Identify which cell holds the provided text, then report its [X, Y] central coordinate. 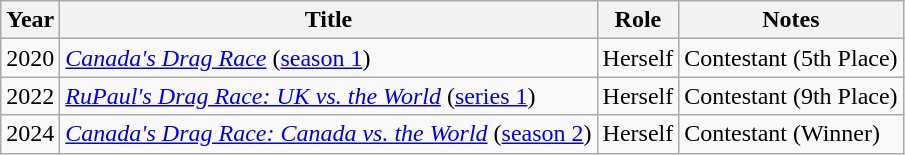
2020 [30, 58]
2022 [30, 96]
Notes [791, 20]
Contestant (5th Place) [791, 58]
RuPaul's Drag Race: UK vs. the World (series 1) [328, 96]
Canada's Drag Race: Canada vs. the World (season 2) [328, 134]
Contestant (Winner) [791, 134]
Year [30, 20]
2024 [30, 134]
Title [328, 20]
Contestant (9th Place) [791, 96]
Canada's Drag Race (season 1) [328, 58]
Role [638, 20]
